Identify which cell holds the provided text, then report its [x, y] central coordinate. 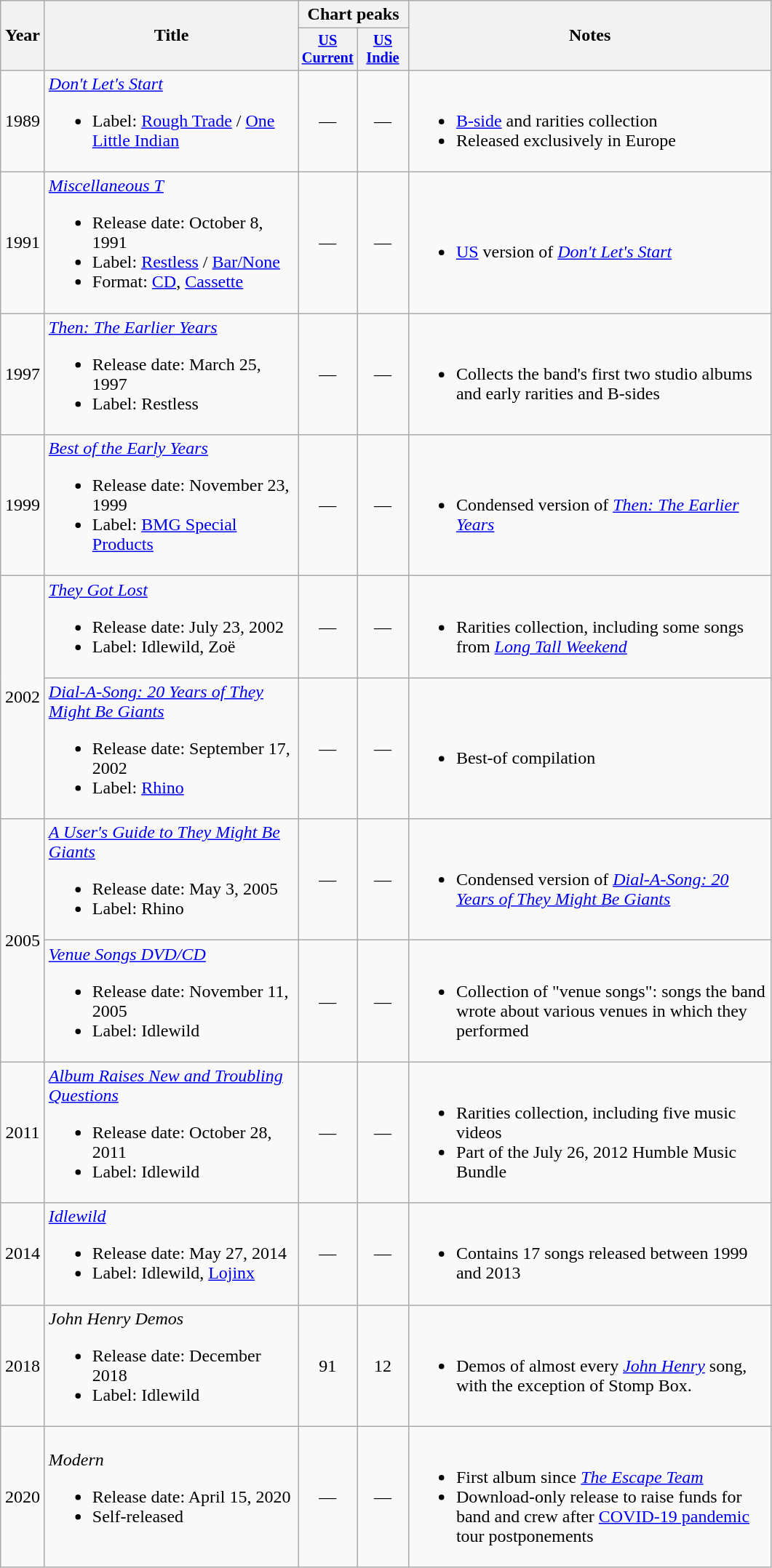
91 [327, 1366]
1991 [23, 243]
2005 [23, 940]
Then: The Earlier YearsRelease date: March 25, 1997Label: Restless [172, 374]
Miscellaneous TRelease date: October 8, 1991Label: Restless / Bar/NoneFormat: CD, Cassette [172, 243]
12 [383, 1366]
Best-of compilation [589, 748]
Collects the band's first two studio albums and early rarities and B-sides [589, 374]
1999 [23, 505]
Demos of almost every John Henry song, with the exception of Stomp Box. [589, 1366]
Dial-A-Song: 20 Years of They Might Be GiantsRelease date: September 17, 2002Label: Rhino [172, 748]
Album Raises New and Troubling QuestionsRelease date: October 28, 2011Label: Idlewild [172, 1132]
Rarities collection, including five music videosPart of the July 26, 2012 Humble Music Bundle [589, 1132]
Best of the Early YearsRelease date: November 23, 1999Label: BMG Special Products [172, 505]
Condensed version of Dial-A-Song: 20 Years of They Might Be Giants [589, 880]
They Got LostRelease date: July 23, 2002Label: Idlewild, Zoë [172, 627]
B-side and rarities collectionReleased exclusively in Europe [589, 121]
A User's Guide to They Might Be GiantsRelease date: May 3, 2005Label: Rhino [172, 880]
US Indie [383, 49]
Don't Let's StartLabel: Rough Trade / One Little Indian [172, 121]
2020 [23, 1497]
ModernRelease date: April 15, 2020Self-released [172, 1497]
John Henry DemosRelease date: December 2018Label: Idlewild [172, 1366]
2002 [23, 697]
1989 [23, 121]
2011 [23, 1132]
2014 [23, 1254]
USCurrent [327, 49]
First album since The Escape TeamDownload-only release to raise funds for band and crew after COVID-19 pandemic tour postponements [589, 1497]
Condensed version of Then: The Earlier Years [589, 505]
Venue Songs DVD/CDRelease date: November 11, 2005Label: Idlewild [172, 1001]
Rarities collection, including some songs from Long Tall Weekend [589, 627]
Notes [589, 36]
2018 [23, 1366]
US version of Don't Let's Start [589, 243]
Chart peaks [354, 15]
Collection of "venue songs": songs the band wrote about various venues in which they performed [589, 1001]
Contains 17 songs released between 1999 and 2013 [589, 1254]
IdlewildRelease date: May 27, 2014Label: Idlewild, Lojinx [172, 1254]
Title [172, 36]
1997 [23, 374]
Year [23, 36]
